Extract the (X, Y) coordinate from the center of the cell holding the provided text.  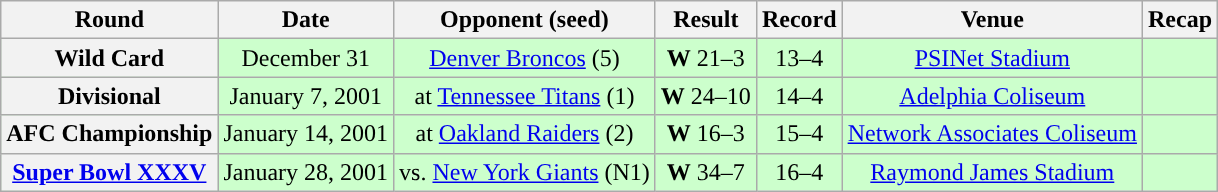
Wild Card (110, 58)
Super Bowl XXXV (110, 172)
AFC Championship (110, 134)
Raymond James Stadium (992, 172)
W 21–3 (706, 58)
15–4 (799, 134)
Network Associates Coliseum (992, 134)
January 28, 2001 (306, 172)
Date (306, 20)
PSINet Stadium (992, 58)
at Tennessee Titans (1) (525, 96)
Result (706, 20)
December 31 (306, 58)
Adelphia Coliseum (992, 96)
Record (799, 20)
Divisional (110, 96)
January 7, 2001 (306, 96)
vs. New York Giants (N1) (525, 172)
Recap (1180, 20)
Opponent (seed) (525, 20)
at Oakland Raiders (2) (525, 134)
January 14, 2001 (306, 134)
14–4 (799, 96)
16–4 (799, 172)
W 24–10 (706, 96)
Denver Broncos (5) (525, 58)
Venue (992, 20)
Round (110, 20)
W 34–7 (706, 172)
W 16–3 (706, 134)
13–4 (799, 58)
